Pinpoint the cell where the given text exists, returning its [x, y] midpoint coordinate. 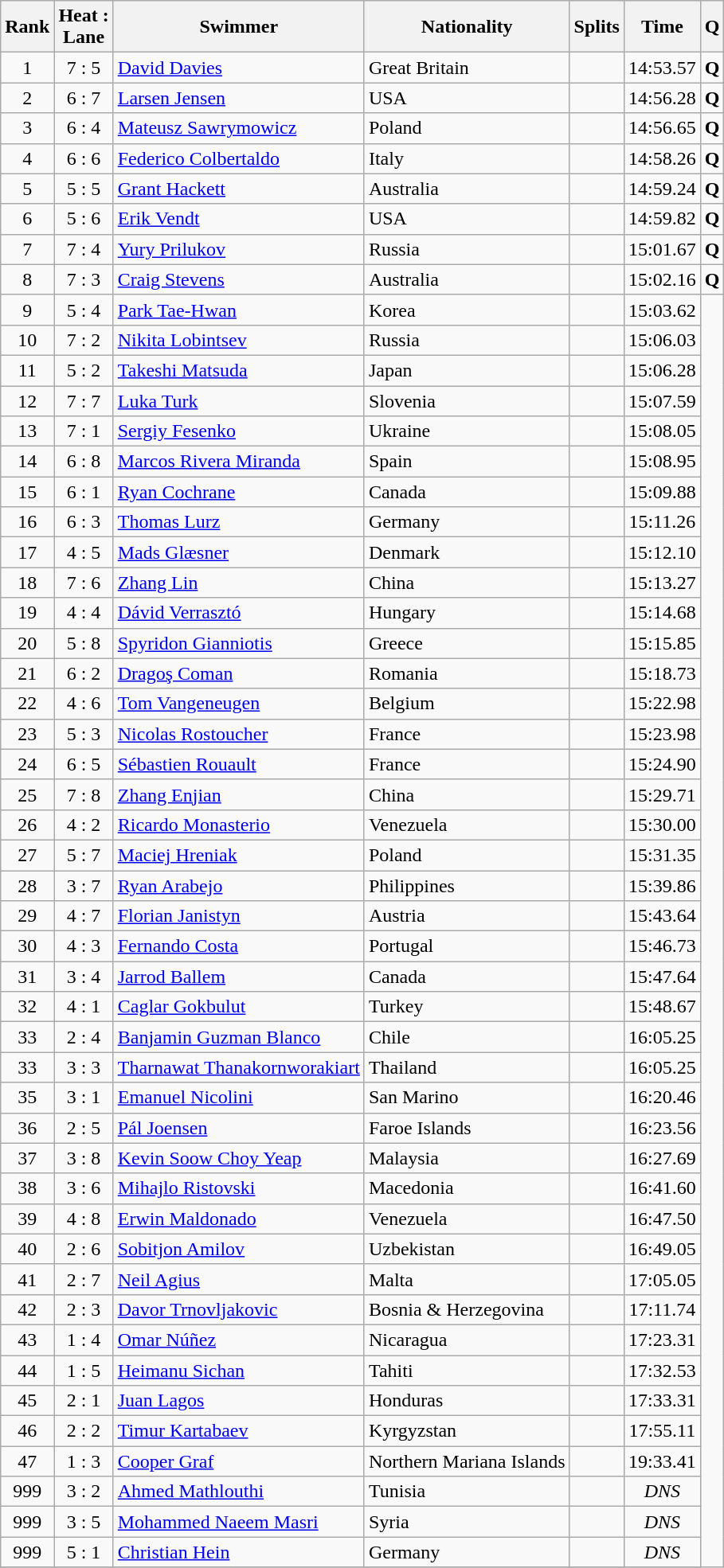
6 : 6 [84, 158]
45 [27, 1401]
6 : 1 [84, 492]
24 [27, 764]
19:33.41 [662, 1461]
15:06.28 [662, 370]
23 [27, 734]
7 : 5 [84, 68]
17:23.31 [662, 1340]
7 : 7 [84, 400]
Macedonia [467, 1188]
17 [27, 552]
6 : 5 [84, 764]
Mads Glæsner [239, 552]
12 [27, 400]
Yury Prilukov [239, 249]
27 [27, 855]
15:46.73 [662, 946]
21 [27, 673]
Neil Agius [239, 1279]
15:31.35 [662, 855]
2 : 1 [84, 1401]
5 : 5 [84, 189]
25 [27, 794]
1 [27, 68]
Marcos Rivera Miranda [239, 462]
Splits [597, 27]
40 [27, 1249]
Ryan Arabejo [239, 886]
1 : 3 [84, 1461]
16 [27, 522]
Sobitjon Amilov [239, 1249]
15:30.00 [662, 825]
Austria [467, 916]
Faroe Islands [467, 1128]
3 : 8 [84, 1158]
6 : 3 [84, 522]
28 [27, 886]
37 [27, 1158]
30 [27, 946]
16:49.05 [662, 1249]
42 [27, 1309]
Craig Stevens [239, 279]
Luka Turk [239, 400]
15:48.67 [662, 1007]
Time [662, 27]
Takeshi Matsuda [239, 370]
15 [27, 492]
Ahmed Mathlouthi [239, 1492]
3 : 1 [84, 1098]
17:32.53 [662, 1370]
15:13.27 [662, 583]
David Davies [239, 68]
15:43.64 [662, 916]
Erwin Maldonado [239, 1219]
47 [27, 1461]
Nikita Lobintsev [239, 340]
4 : 4 [84, 613]
7 : 8 [84, 794]
4 : 7 [84, 916]
6 : 2 [84, 673]
Emanuel Nicolini [239, 1098]
Sébastien Rouault [239, 764]
Turkey [467, 1007]
16:20.46 [662, 1098]
17:05.05 [662, 1279]
5 : 8 [84, 643]
5 : 3 [84, 734]
32 [27, 1007]
13 [27, 431]
Belgium [467, 704]
7 [27, 249]
7 : 4 [84, 249]
Fernando Costa [239, 946]
16:47.50 [662, 1219]
Sergiy Fesenko [239, 431]
Great Britain [467, 68]
4 : 1 [84, 1007]
16:23.56 [662, 1128]
Nicaragua [467, 1340]
5 : 1 [84, 1552]
16:41.60 [662, 1188]
Northern Mariana Islands [467, 1461]
15:02.16 [662, 279]
Heat : Lane [84, 27]
2 : 3 [84, 1309]
Omar Núñez [239, 1340]
35 [27, 1098]
4 : 6 [84, 704]
15:11.26 [662, 522]
Mateusz Sawrymowicz [239, 128]
Slovenia [467, 400]
Syria [467, 1522]
Greece [467, 643]
2 : 7 [84, 1279]
15:23.98 [662, 734]
5 [27, 189]
2 [27, 98]
14:56.28 [662, 98]
9 [27, 310]
15:07.59 [662, 400]
Tharnawat Thanakornworakiart [239, 1067]
15:08.05 [662, 431]
Mihajlo Ristovski [239, 1188]
15:24.90 [662, 764]
Christian Hein [239, 1552]
3 : 7 [84, 886]
Mohammed Naeem Masri [239, 1522]
29 [27, 916]
20 [27, 643]
36 [27, 1128]
Tom Vangeneugen [239, 704]
Park Tae-Hwan [239, 310]
15:18.73 [662, 673]
Philippines [467, 886]
14:56.65 [662, 128]
Korea [467, 310]
44 [27, 1370]
15:15.85 [662, 643]
Honduras [467, 1401]
7 : 6 [84, 583]
5 : 4 [84, 310]
Ricardo Monasterio [239, 825]
1 : 4 [84, 1340]
3 [27, 128]
41 [27, 1279]
8 [27, 279]
Nationality [467, 27]
Pál Joensen [239, 1128]
Japan [467, 370]
4 : 5 [84, 552]
3 : 6 [84, 1188]
14:53.57 [662, 68]
17:11.74 [662, 1309]
46 [27, 1431]
2 : 5 [84, 1128]
15:03.62 [662, 310]
Zhang Enjian [239, 794]
Cooper Graf [239, 1461]
22 [27, 704]
Denmark [467, 552]
18 [27, 583]
Grant Hackett [239, 189]
Hungary [467, 613]
3 : 2 [84, 1492]
5 : 7 [84, 855]
15:09.88 [662, 492]
15:08.95 [662, 462]
Maciej Hreniak [239, 855]
6 : 4 [84, 128]
Florian Janistyn [239, 916]
Heimanu Sichan [239, 1370]
Kevin Soow Choy Yeap [239, 1158]
Ryan Cochrane [239, 492]
39 [27, 1219]
Banjamin Guzman Blanco [239, 1037]
26 [27, 825]
Malaysia [467, 1158]
15:06.03 [662, 340]
5 : 2 [84, 370]
Zhang Lin [239, 583]
38 [27, 1188]
17:33.31 [662, 1401]
Larsen Jensen [239, 98]
14:58.26 [662, 158]
Timur Kartabaev [239, 1431]
Nicolas Rostoucher [239, 734]
Dávid Verrasztó [239, 613]
11 [27, 370]
Ukraine [467, 431]
Tunisia [467, 1492]
10 [27, 340]
2 : 6 [84, 1249]
Bosnia & Herzegovina [467, 1309]
19 [27, 613]
17:55.11 [662, 1431]
4 : 8 [84, 1219]
16:27.69 [662, 1158]
15:39.86 [662, 886]
3 : 4 [84, 977]
3 : 5 [84, 1522]
4 : 2 [84, 825]
Malta [467, 1279]
15:29.71 [662, 794]
Spyridon Gianniotis [239, 643]
15:14.68 [662, 613]
Italy [467, 158]
Portugal [467, 946]
3 : 3 [84, 1067]
15:22.98 [662, 704]
Swimmer [239, 27]
14:59.82 [662, 219]
Dragoş Coman [239, 673]
14:59.24 [662, 189]
4 : 3 [84, 946]
31 [27, 977]
14 [27, 462]
2 : 4 [84, 1037]
7 : 3 [84, 279]
Federico Colbertaldo [239, 158]
Davor Trnovljakovic [239, 1309]
Erik Vendt [239, 219]
Chile [467, 1037]
7 : 1 [84, 431]
43 [27, 1340]
Thomas Lurz [239, 522]
Caglar Gokbulut [239, 1007]
2 : 2 [84, 1431]
15:01.67 [662, 249]
Rank [27, 27]
Uzbekistan [467, 1249]
6 : 8 [84, 462]
Spain [467, 462]
Tahiti [467, 1370]
Kyrgyzstan [467, 1431]
7 : 2 [84, 340]
1 : 5 [84, 1370]
Romania [467, 673]
5 : 6 [84, 219]
Jarrod Ballem [239, 977]
San Marino [467, 1098]
4 [27, 158]
15:12.10 [662, 552]
6 : 7 [84, 98]
Juan Lagos [239, 1401]
Thailand [467, 1067]
6 [27, 219]
15:47.64 [662, 977]
